Return the (x, y) coordinate for the center point of the cell that contains the specified text.  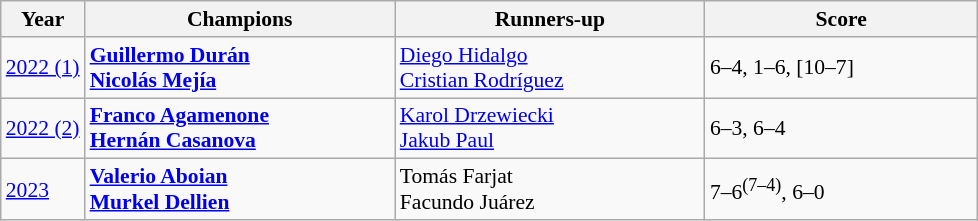
Karol Drzewiecki Jakub Paul (550, 128)
Champions (240, 19)
2022 (2) (43, 128)
2023 (43, 190)
6–4, 1–6, [10–7] (842, 68)
Diego Hidalgo Cristian Rodríguez (550, 68)
6–3, 6–4 (842, 128)
Score (842, 19)
Runners-up (550, 19)
2022 (1) (43, 68)
7–6(7–4), 6–0 (842, 190)
Guillermo Durán Nicolás Mejía (240, 68)
Franco Agamenone Hernán Casanova (240, 128)
Year (43, 19)
Valerio Aboian Murkel Dellien (240, 190)
Tomás Farjat Facundo Juárez (550, 190)
